Provide the (x, y) coordinate of the cell's center where the given text is located.  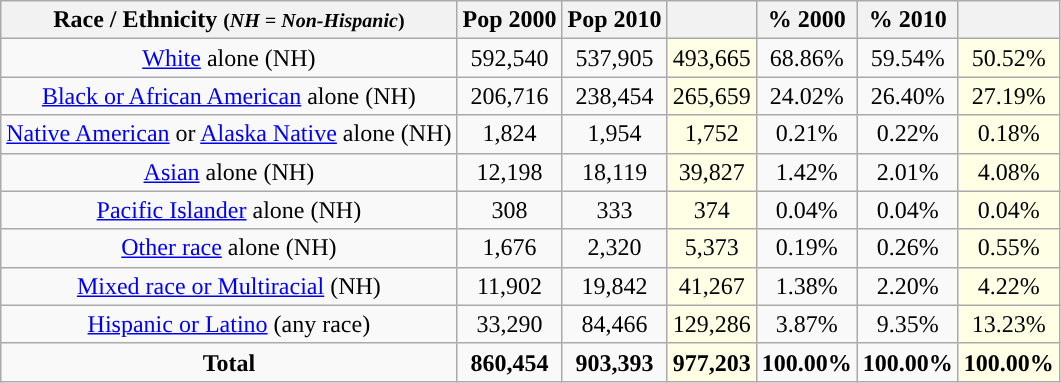
84,466 (614, 324)
0.26% (908, 248)
4.08% (1008, 172)
493,665 (712, 58)
308 (510, 210)
59.54% (908, 58)
0.55% (1008, 248)
39,827 (712, 172)
592,540 (510, 58)
Mixed race or Multiracial (NH) (229, 286)
68.86% (806, 58)
374 (712, 210)
2.01% (908, 172)
0.21% (806, 134)
265,659 (712, 96)
Asian alone (NH) (229, 172)
0.22% (908, 134)
41,267 (712, 286)
Pop 2000 (510, 20)
Hispanic or Latino (any race) (229, 324)
537,905 (614, 58)
White alone (NH) (229, 58)
Total (229, 362)
0.18% (1008, 134)
129,286 (712, 324)
4.22% (1008, 286)
1,752 (712, 134)
18,119 (614, 172)
860,454 (510, 362)
Native American or Alaska Native alone (NH) (229, 134)
Pacific Islander alone (NH) (229, 210)
% 2010 (908, 20)
5,373 (712, 248)
977,203 (712, 362)
2,320 (614, 248)
3.87% (806, 324)
12,198 (510, 172)
333 (614, 210)
13.23% (1008, 324)
Pop 2010 (614, 20)
1,824 (510, 134)
50.52% (1008, 58)
26.40% (908, 96)
238,454 (614, 96)
Black or African American alone (NH) (229, 96)
1.42% (806, 172)
% 2000 (806, 20)
2.20% (908, 286)
19,842 (614, 286)
1.38% (806, 286)
27.19% (1008, 96)
33,290 (510, 324)
206,716 (510, 96)
1,954 (614, 134)
24.02% (806, 96)
Other race alone (NH) (229, 248)
0.19% (806, 248)
Race / Ethnicity (NH = Non-Hispanic) (229, 20)
11,902 (510, 286)
9.35% (908, 324)
1,676 (510, 248)
903,393 (614, 362)
